Determine the (x, y) coordinate at the center of the cell enclosing the given text.  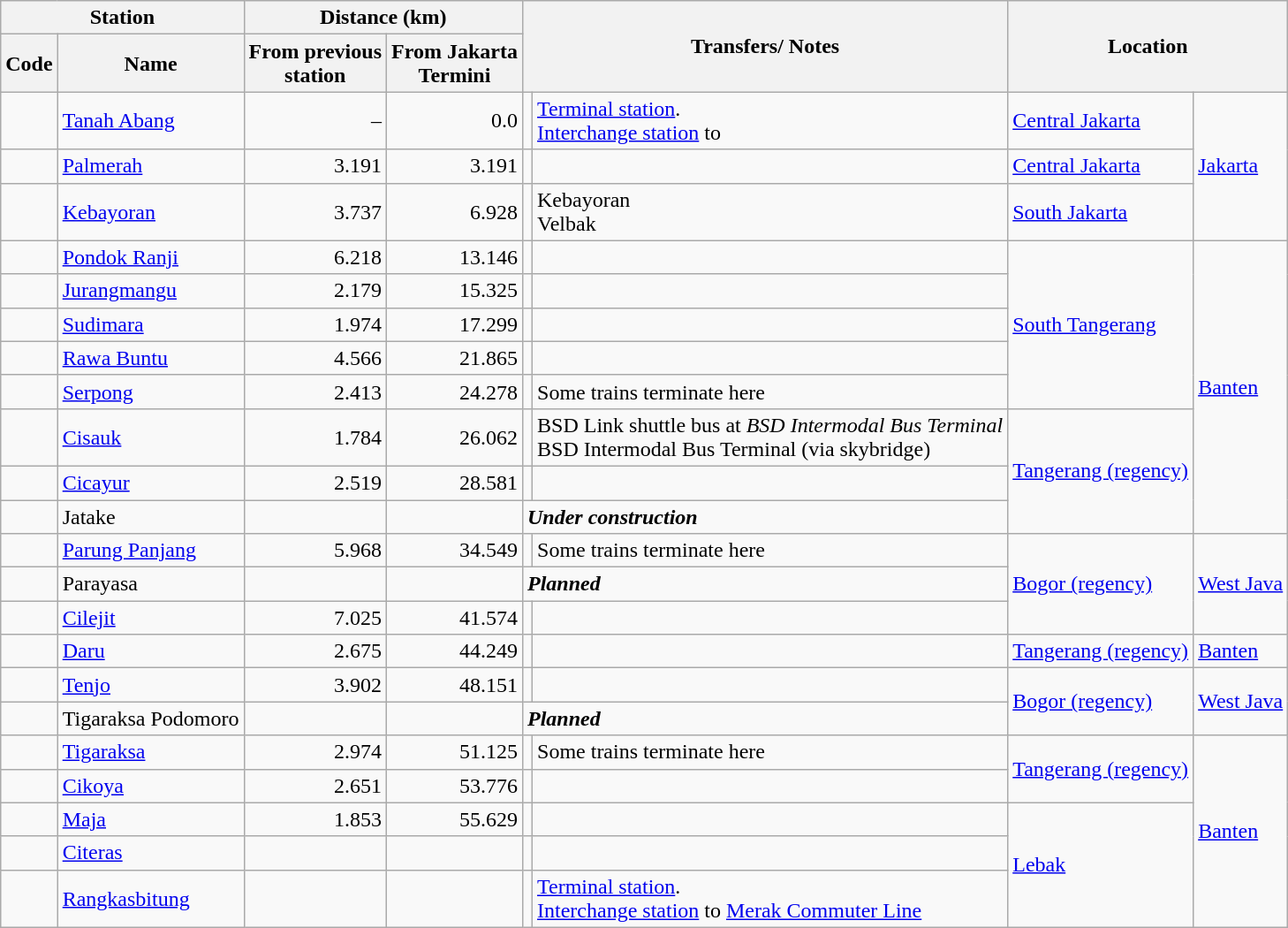
From previousstation (315, 64)
Palmerah (150, 166)
6.928 (455, 212)
Tenjo (150, 685)
Pondok Ranji (150, 257)
5.968 (315, 551)
Terminal station.Interchange station to Merak Commuter Line (770, 898)
28.581 (455, 483)
51.125 (455, 752)
26.062 (455, 437)
Cicayur (150, 483)
44.249 (455, 651)
Citeras (150, 853)
55.629 (455, 819)
48.151 (455, 685)
Jurangmangu (150, 291)
Lebak (1101, 864)
2.179 (315, 291)
Daru (150, 651)
Station (122, 18)
1.974 (315, 324)
2.974 (315, 752)
Sudimara (150, 324)
3.902 (315, 685)
41.574 (455, 618)
South Tangerang (1101, 324)
0.0 (455, 120)
Location (1148, 46)
3.737 (315, 212)
Jakarta (1240, 166)
Tigaraksa (150, 752)
Transfers/ Notes (765, 46)
South Jakarta (1101, 212)
Kebayoran Velbak (770, 212)
2.651 (315, 786)
1.853 (315, 819)
From JakartaTermini (455, 64)
13.146 (455, 257)
Rangkasbitung (150, 898)
6.218 (315, 257)
Kebayoran (150, 212)
Parung Panjang (150, 551)
Serpong (150, 392)
Distance (km) (383, 18)
24.278 (455, 392)
7.025 (315, 618)
2.675 (315, 651)
Cisauk (150, 437)
4.566 (315, 358)
BSD Link shuttle bus at BSD Intermodal Bus Terminal BSD Intermodal Bus Terminal (via skybridge) (770, 437)
Jatake (150, 517)
2.519 (315, 483)
Cikoya (150, 786)
2.413 (315, 392)
Under construction (765, 517)
Tigaraksa Podomoro (150, 719)
Code (29, 64)
Cilejit (150, 618)
– (315, 120)
Parayasa (150, 584)
Terminal station.Interchange station to (770, 120)
15.325 (455, 291)
53.776 (455, 786)
Tanah Abang (150, 120)
21.865 (455, 358)
34.549 (455, 551)
Name (150, 64)
1.784 (315, 437)
17.299 (455, 324)
Maja (150, 819)
Rawa Buntu (150, 358)
